Identify which cell holds the provided text, then report its (X, Y) central coordinate. 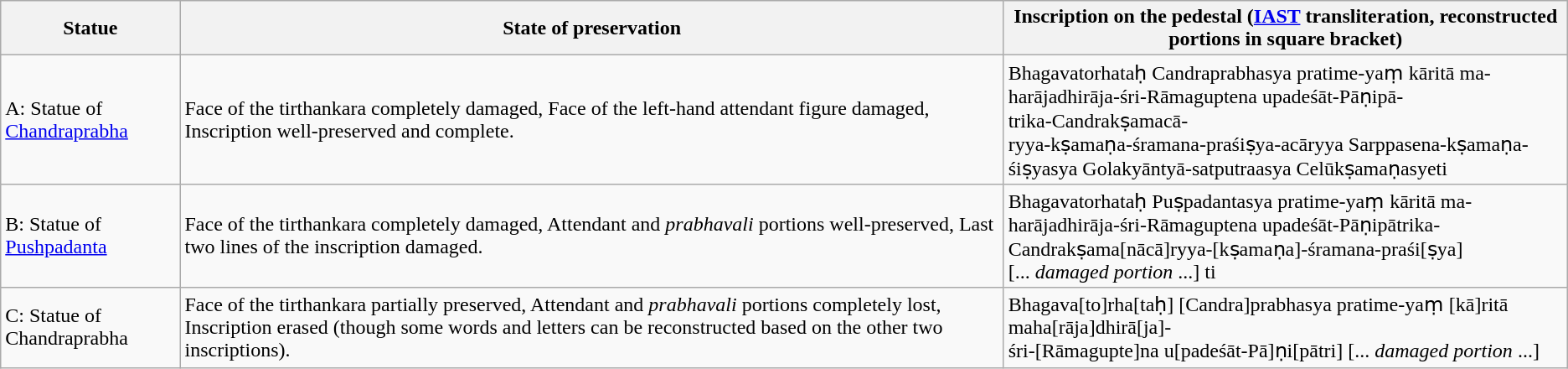
B: Statue of Pushpadanta (90, 236)
C: Statue of Chandraprabha (90, 327)
Statue (90, 29)
State of preservation (591, 29)
Face of the tirthankara completely damaged, Face of the left-hand attendant figure damaged, Inscription well-preserved and complete. (591, 120)
Inscription on the pedestal (IAST transliteration, reconstructed portions in square bracket) (1285, 29)
Bhagava[to]rha[taḥ] [Candra]prabhasya pratime-yaṃ [kā]ritā maha[rāja]dhirā[ja]-śri-[Rāmagupte]na u[padeśāt-Pā]ṇi[pātri] [... damaged portion ...] (1285, 327)
Face of the tirthankara completely damaged, Attendant and prabhavali portions well-preserved, Last two lines of the inscription damaged. (591, 236)
A: Statue of Chandraprabha (90, 120)
